Output the (x, y) coordinate of the center of the cell containing the given text.  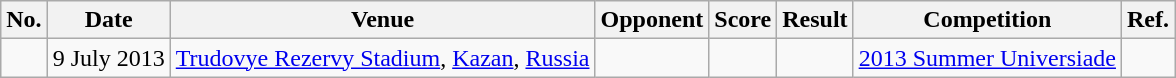
Result (815, 20)
Trudovye Rezervy Stadium, Kazan, Russia (382, 58)
Venue (382, 20)
Opponent (652, 20)
9 July 2013 (108, 58)
2013 Summer Universiade (987, 58)
Competition (987, 20)
Score (743, 20)
No. (24, 20)
Date (108, 20)
Ref. (1148, 20)
